Find where the given text appears and provide that cell's center as (x, y) coordinate. 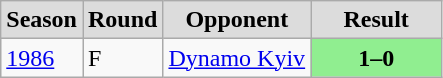
F (122, 58)
Opponent (237, 20)
Round (122, 20)
Season (42, 20)
1–0 (376, 58)
1986 (42, 58)
Dynamo Kyiv (237, 58)
Result (376, 20)
